Return [X, Y] of the center of cell containing provided text 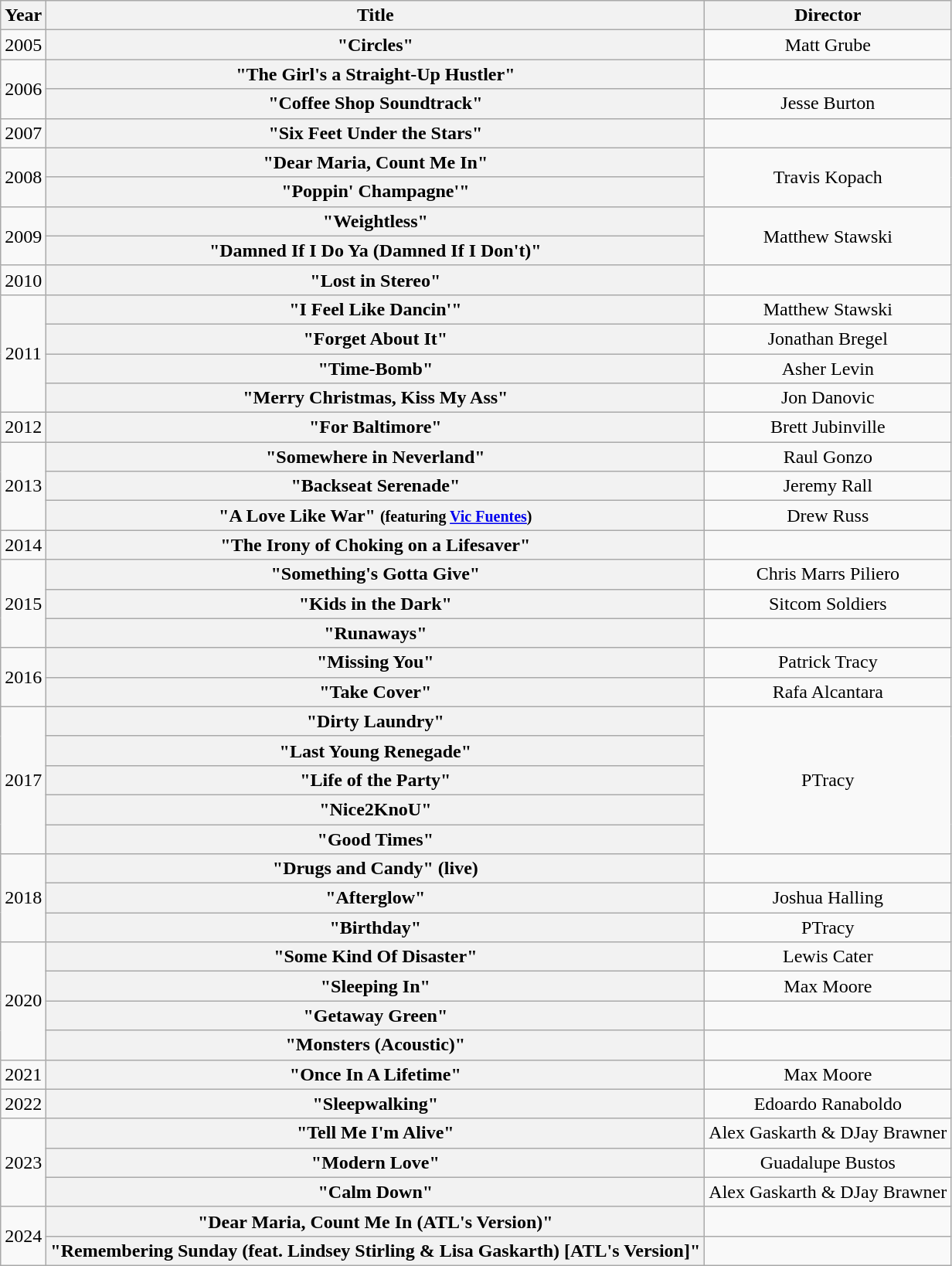
Raul Gonzo [828, 457]
"Lost in Stereo" [376, 280]
"Poppin' Champagne'" [376, 192]
Drew Russ [828, 516]
"Tell Me I'm Alive" [376, 1133]
Asher Levin [828, 369]
Lewis Cater [828, 957]
Title [376, 15]
"Somewhere in Neverland" [376, 457]
"Dear Maria, Count Me In" [376, 162]
Sitcom Soldiers [828, 604]
"Some Kind Of Disaster" [376, 957]
"Missing You" [376, 662]
2021 [23, 1074]
"Getaway Green" [376, 1016]
"Drugs and Candy" (live) [376, 869]
"Monsters (Acoustic)" [376, 1045]
Rafa Alcantara [828, 692]
Jeremy Rall [828, 486]
"Something's Gotta Give" [376, 574]
"Sleepwalking" [376, 1104]
"Backseat Serenade" [376, 486]
2016 [23, 677]
2006 [23, 89]
"Runaways" [376, 633]
2012 [23, 427]
"Good Times" [376, 839]
2020 [23, 1001]
Director [828, 15]
2011 [23, 353]
Edoardo Ranaboldo [828, 1104]
"Damned If I Do Ya (Damned If I Don't)" [376, 250]
"Nice2KnoU" [376, 809]
Jon Danovic [828, 398]
2007 [23, 133]
2014 [23, 545]
Jesse Burton [828, 104]
"Dear Maria, Count Me In (ATL's Version)" [376, 1221]
2017 [23, 780]
Brett Jubinville [828, 427]
"Merry Christmas, Kiss My Ass" [376, 398]
"A Love Like War" (featuring Vic Fuentes) [376, 516]
2009 [23, 236]
"Calm Down" [376, 1192]
"Coffee Shop Soundtrack" [376, 104]
"Birthday" [376, 927]
"Modern Love" [376, 1162]
"Time-Bomb" [376, 369]
"Once In A Lifetime" [376, 1074]
Chris Marrs Piliero [828, 574]
2024 [23, 1236]
"Dirty Laundry" [376, 721]
"Afterglow" [376, 898]
Joshua Halling [828, 898]
2013 [23, 486]
2008 [23, 177]
"The Girl's a Straight-Up Hustler" [376, 74]
Jonathan Bregel [828, 339]
2022 [23, 1104]
"Life of the Party" [376, 780]
2018 [23, 898]
Year [23, 15]
Travis Kopach [828, 177]
2015 [23, 604]
Matt Grube [828, 45]
"Sleeping In" [376, 986]
2023 [23, 1162]
2010 [23, 280]
"Last Young Renegade" [376, 750]
Guadalupe Bustos [828, 1162]
"Circles" [376, 45]
"Weightless" [376, 221]
"For Baltimore" [376, 427]
"Six Feet Under the Stars" [376, 133]
"Take Cover" [376, 692]
Patrick Tracy [828, 662]
"Forget About It" [376, 339]
"Kids in the Dark" [376, 604]
2005 [23, 45]
"Remembering Sunday (feat. Lindsey Stirling & Lisa Gaskarth) [ATL's Version]" [376, 1251]
"The Irony of Choking on a Lifesaver" [376, 545]
"I Feel Like Dancin'" [376, 309]
